Search for the cell housing the specified text and yield its [x, y] center coordinate. 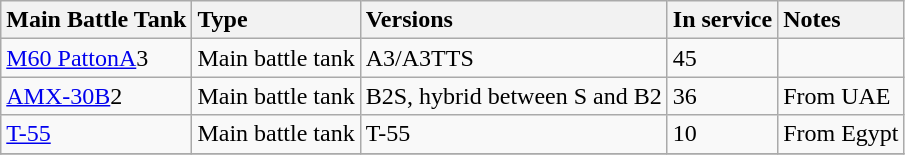
A3/A3TTS [514, 58]
45 [722, 58]
Main Battle Tank [96, 20]
Notes [841, 20]
36 [722, 96]
AMX-30B2 [96, 96]
From Egypt [841, 134]
Type [276, 20]
B2S, hybrid between S and B2 [514, 96]
10 [722, 134]
M60 PattonA3 [96, 58]
From UAE [841, 96]
In service [722, 20]
Versions [514, 20]
